Capture the cell that displays the provided text and extract its [X, Y] central coordinate. 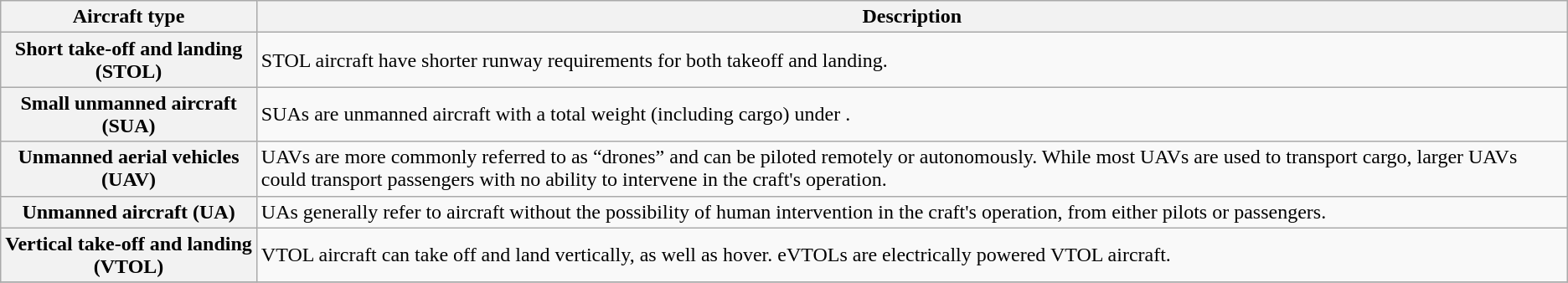
VTOL aircraft can take off and land vertically, as well as hover. eVTOLs are electrically powered VTOL aircraft. [911, 255]
Small unmanned aircraft (SUA) [129, 114]
Unmanned aircraft (UA) [129, 212]
Aircraft type [129, 17]
Vertical take-off and landing (VTOL) [129, 255]
UAs generally refer to aircraft without the possibility of human intervention in the craft's operation, from either pilots or passengers. [911, 212]
Short take-off and landing (STOL) [129, 60]
Unmanned aerial vehicles (UAV) [129, 169]
STOL aircraft have shorter runway requirements for both takeoff and landing. [911, 60]
SUAs are unmanned aircraft with a total weight (including cargo) under . [911, 114]
Description [911, 17]
